Locate the cell with the specified text and output its (x, y) center coordinate. 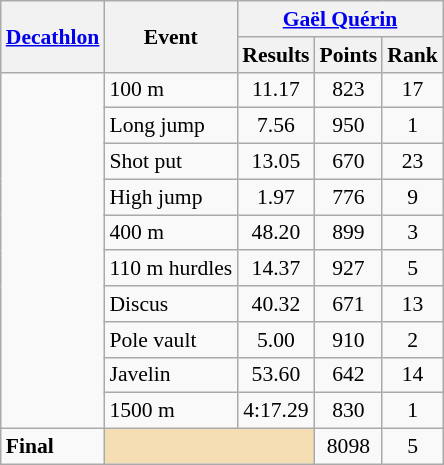
17 (412, 90)
40.32 (276, 304)
671 (349, 304)
Pole vault (170, 340)
Decathlon (53, 36)
1.97 (276, 197)
100 m (170, 90)
Event (170, 36)
5.00 (276, 340)
14 (412, 375)
2 (412, 340)
Discus (170, 304)
776 (349, 197)
927 (349, 269)
642 (349, 375)
910 (349, 340)
8098 (349, 447)
3 (412, 233)
14.37 (276, 269)
53.60 (276, 375)
Results (276, 55)
1500 m (170, 411)
110 m hurdles (170, 269)
899 (349, 233)
400 m (170, 233)
13 (412, 304)
Rank (412, 55)
Points (349, 55)
High jump (170, 197)
9 (412, 197)
Javelin (170, 375)
Final (53, 447)
830 (349, 411)
11.17 (276, 90)
23 (412, 162)
48.20 (276, 233)
13.05 (276, 162)
7.56 (276, 126)
Shot put (170, 162)
823 (349, 90)
Long jump (170, 126)
670 (349, 162)
Gaël Quérin (340, 19)
4:17.29 (276, 411)
950 (349, 126)
